Capture the cell that displays the provided text and extract its [x, y] central coordinate. 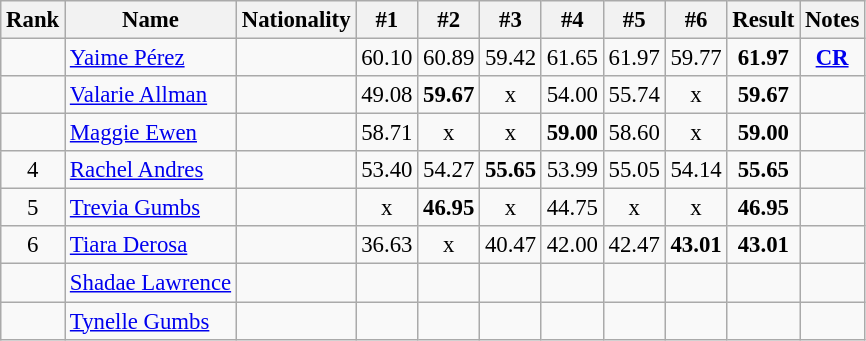
CR [832, 58]
4 [33, 170]
59.42 [511, 58]
55.05 [634, 170]
44.75 [572, 208]
Tynelle Gumbs [151, 321]
60.10 [387, 58]
42.47 [634, 245]
#6 [696, 20]
36.63 [387, 245]
58.60 [634, 133]
59.77 [696, 58]
5 [33, 208]
Valarie Allman [151, 95]
#3 [511, 20]
54.27 [449, 170]
54.00 [572, 95]
Maggie Ewen [151, 133]
Rachel Andres [151, 170]
60.89 [449, 58]
55.74 [634, 95]
54.14 [696, 170]
Yaime Pérez [151, 58]
40.47 [511, 245]
49.08 [387, 95]
53.40 [387, 170]
#5 [634, 20]
58.71 [387, 133]
Rank [33, 20]
Result [764, 20]
42.00 [572, 245]
Trevia Gumbs [151, 208]
Nationality [296, 20]
Notes [832, 20]
#2 [449, 20]
6 [33, 245]
#4 [572, 20]
Name [151, 20]
Shadae Lawrence [151, 283]
61.65 [572, 58]
#1 [387, 20]
53.99 [572, 170]
Tiara Derosa [151, 245]
